Locate the cell with the specified text and output its [X, Y] center coordinate. 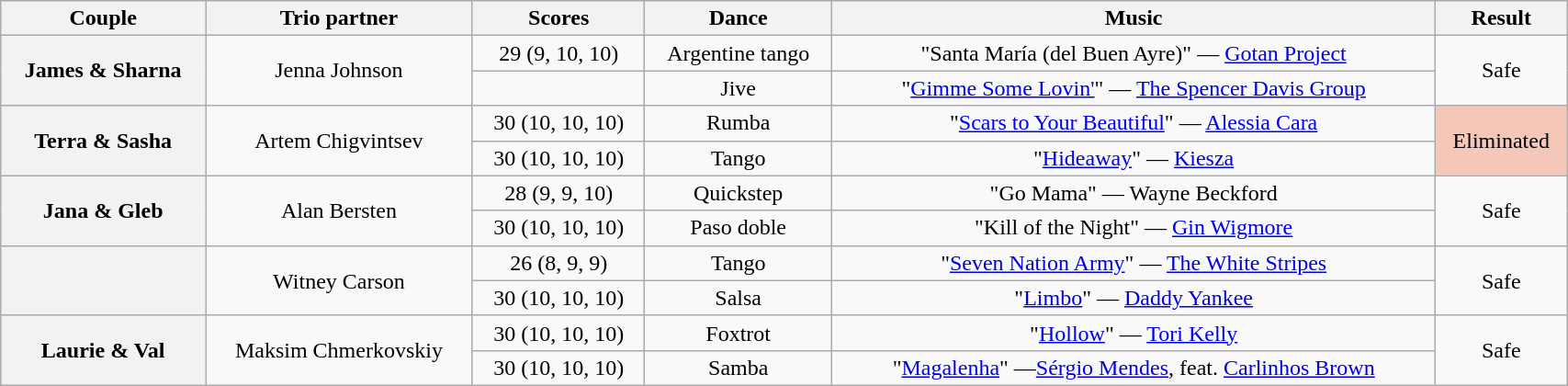
Jana & Gleb [103, 210]
"Hideaway" — Kiesza [1134, 158]
Scores [558, 18]
"Seven Nation Army" — The White Stripes [1134, 263]
Rumba [739, 123]
Jive [739, 88]
Artem Chigvintsev [340, 141]
Eliminated [1501, 141]
"Kill of the Night" — Gin Wigmore [1134, 228]
Salsa [739, 298]
28 (9, 9, 10) [558, 193]
"Hollow" — Tori Kelly [1134, 333]
"Magalenha" —Sérgio Mendes, feat. Carlinhos Brown [1134, 368]
Foxtrot [739, 333]
Samba [739, 368]
Jenna Johnson [340, 71]
James & Sharna [103, 71]
"Santa María (del Buen Ayre)" — Gotan Project [1134, 53]
26 (8, 9, 9) [558, 263]
29 (9, 10, 10) [558, 53]
"Gimme Some Lovin'" — The Spencer Davis Group [1134, 88]
Trio partner [340, 18]
Paso doble [739, 228]
Alan Bersten [340, 210]
Couple [103, 18]
Laurie & Val [103, 350]
Terra & Sasha [103, 141]
Dance [739, 18]
Maksim Chmerkovskiy [340, 350]
Witney Carson [340, 280]
Quickstep [739, 193]
Music [1134, 18]
"Go Mama" — Wayne Beckford [1134, 193]
"Scars to Your Beautiful" — Alessia Cara [1134, 123]
Argentine tango [739, 53]
"Limbo" — Daddy Yankee [1134, 298]
Result [1501, 18]
